Return (X, Y) of the center of cell containing provided text 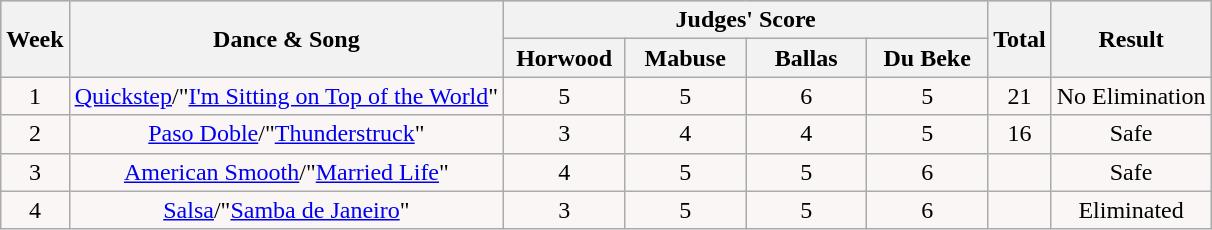
Week (35, 39)
Eliminated (1131, 210)
Result (1131, 39)
Du Beke (928, 58)
1 (35, 96)
Ballas (806, 58)
Paso Doble/"Thunderstruck" (286, 134)
16 (1020, 134)
Dance & Song (286, 39)
No Elimination (1131, 96)
2 (35, 134)
Salsa/"Samba de Janeiro" (286, 210)
Judges' Score (746, 20)
Mabuse (686, 58)
American Smooth/"Married Life" (286, 172)
Horwood (564, 58)
Quickstep/"I'm Sitting on Top of the World" (286, 96)
Total (1020, 39)
21 (1020, 96)
